Locate the cell with the specified text and output its (x, y) center coordinate. 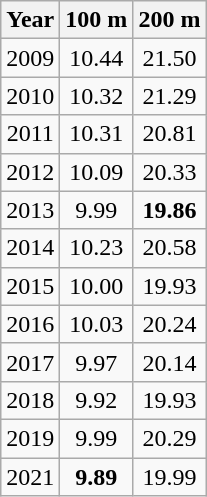
2015 (30, 286)
21.50 (170, 58)
10.32 (96, 96)
200 m (170, 20)
2021 (30, 477)
20.58 (170, 248)
10.09 (96, 172)
21.29 (170, 96)
2011 (30, 134)
2010 (30, 96)
19.99 (170, 477)
9.97 (96, 362)
100 m (96, 20)
20.81 (170, 134)
20.33 (170, 172)
2018 (30, 400)
10.23 (96, 248)
2016 (30, 324)
9.89 (96, 477)
2013 (30, 210)
10.00 (96, 286)
20.14 (170, 362)
2017 (30, 362)
2009 (30, 58)
2014 (30, 248)
10.31 (96, 134)
20.29 (170, 438)
2019 (30, 438)
2012 (30, 172)
9.92 (96, 400)
10.44 (96, 58)
19.86 (170, 210)
Year (30, 20)
20.24 (170, 324)
10.03 (96, 324)
